Search for the cell housing the specified text and yield its [x, y] center coordinate. 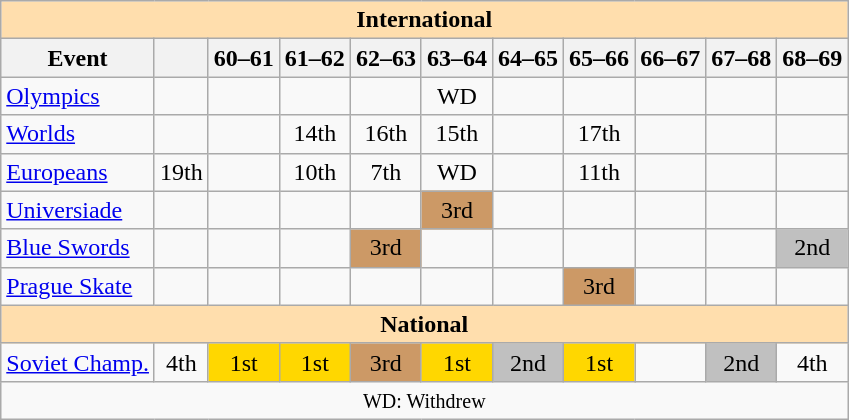
7th [386, 172]
Worlds [78, 134]
Prague Skate [78, 286]
Europeans [78, 172]
11th [600, 172]
64–65 [528, 58]
19th [181, 172]
WD: Withdrew [424, 400]
62–63 [386, 58]
Universiade [78, 210]
61–62 [314, 58]
68–69 [812, 58]
Blue Swords [78, 248]
Event [78, 58]
10th [314, 172]
Soviet Champ. [78, 362]
International [424, 20]
65–66 [600, 58]
National [424, 324]
17th [600, 134]
14th [314, 134]
60–61 [244, 58]
67–68 [742, 58]
Olympics [78, 96]
63–64 [456, 58]
16th [386, 134]
15th [456, 134]
66–67 [670, 58]
